For the text-containing cell, return its midpoint in [X, Y] coordinate format. 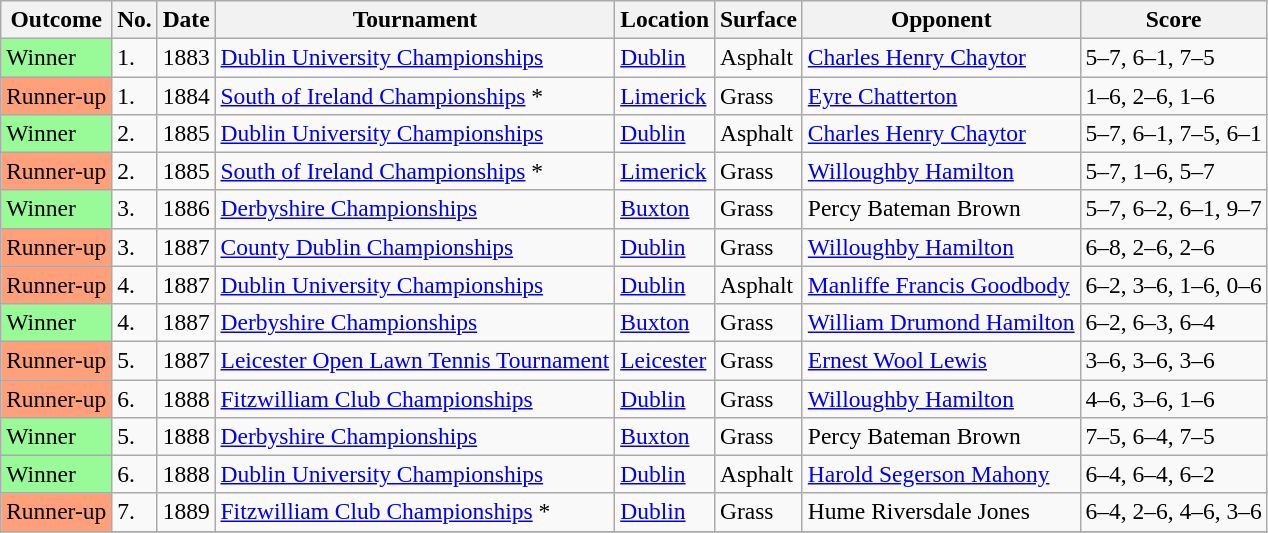
Score [1174, 19]
5–7, 6–2, 6–1, 9–7 [1174, 209]
County Dublin Championships [415, 247]
3–6, 3–6, 3–6 [1174, 360]
Fitzwilliam Club Championships * [415, 512]
Fitzwilliam Club Championships [415, 398]
6–4, 2–6, 4–6, 3–6 [1174, 512]
1886 [186, 209]
6–8, 2–6, 2–6 [1174, 247]
5–7, 6–1, 7–5, 6–1 [1174, 133]
No. [134, 19]
1883 [186, 57]
6–2, 3–6, 1–6, 0–6 [1174, 285]
Harold Segerson Mahony [941, 474]
Manliffe Francis Goodbody [941, 285]
Leicester [665, 360]
Leicester Open Lawn Tennis Tournament [415, 360]
6–4, 6–4, 6–2 [1174, 474]
1889 [186, 512]
4–6, 3–6, 1–6 [1174, 398]
Opponent [941, 19]
5–7, 1–6, 5–7 [1174, 171]
1884 [186, 95]
7. [134, 512]
Date [186, 19]
Ernest Wool Lewis [941, 360]
Surface [758, 19]
Hume Riversdale Jones [941, 512]
5–7, 6–1, 7–5 [1174, 57]
William Drumond Hamilton [941, 322]
Outcome [56, 19]
Location [665, 19]
1–6, 2–6, 1–6 [1174, 95]
6–2, 6–3, 6–4 [1174, 322]
Tournament [415, 19]
Eyre Chatterton [941, 95]
7–5, 6–4, 7–5 [1174, 436]
